Determine the (x, y) coordinate at the center of the cell enclosing the given text.  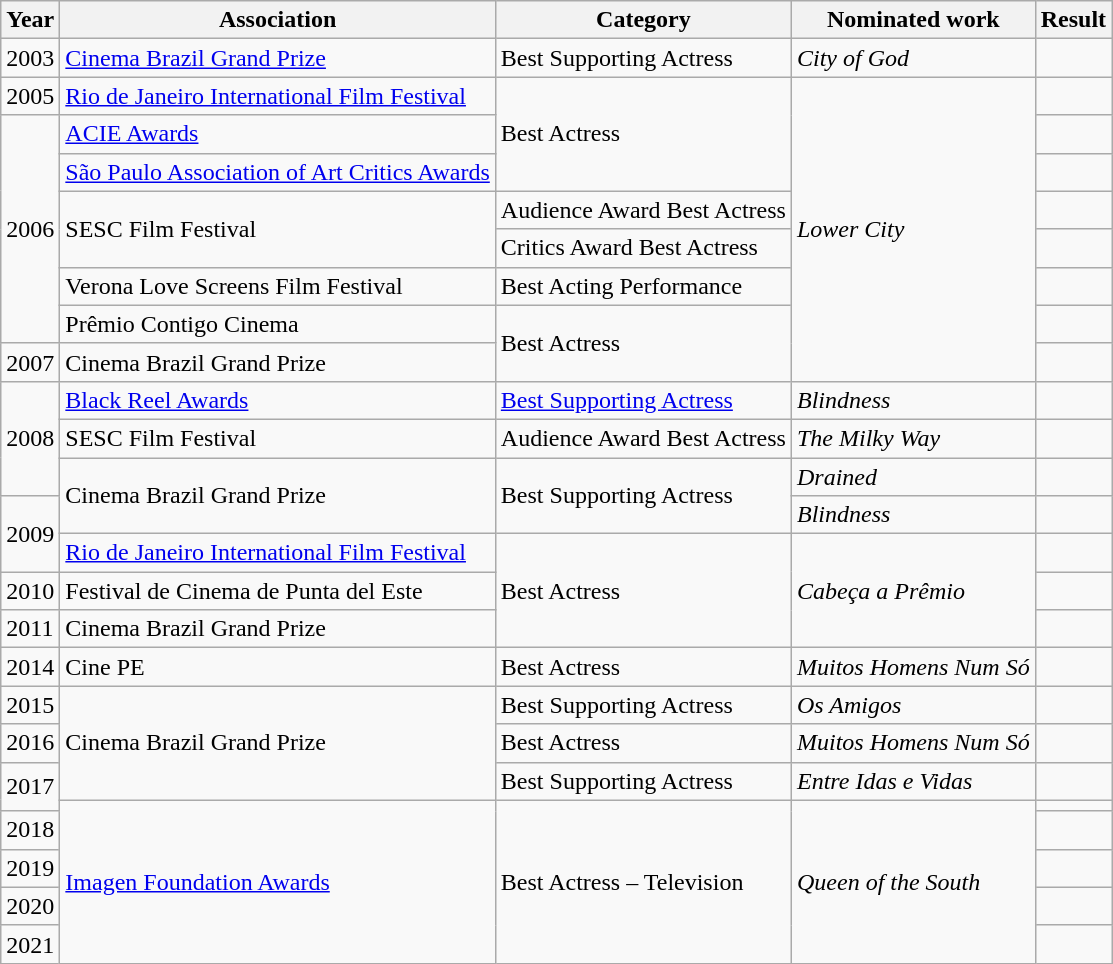
Black Reel Awards (278, 400)
ACIE Awards (278, 134)
2014 (30, 667)
Lower City (913, 229)
2008 (30, 438)
Critics Award Best Actress (643, 248)
2016 (30, 743)
Festival de Cinema de Punta del Este (278, 591)
Queen of the South (913, 882)
Category (643, 20)
2017 (30, 786)
Verona Love Screens Film Festival (278, 286)
2005 (30, 96)
Cine PE (278, 667)
2010 (30, 591)
Imagen Foundation Awards (278, 882)
Entre Idas e Vidas (913, 781)
Os Amigos (913, 705)
2003 (30, 58)
Best Acting Performance (643, 286)
2006 (30, 229)
2021 (30, 944)
The Milky Way (913, 438)
Result (1073, 20)
2019 (30, 868)
Cabeça a Prêmio (913, 591)
2011 (30, 629)
Prêmio Contigo Cinema (278, 324)
2009 (30, 534)
2020 (30, 906)
City of God (913, 58)
2007 (30, 362)
Best Actress – Television (643, 882)
Association (278, 20)
Drained (913, 477)
Year (30, 20)
2018 (30, 830)
Nominated work (913, 20)
São Paulo Association of Art Critics Awards (278, 172)
2015 (30, 705)
